Detect which cell encompasses the target text, then output its [X, Y] center coordinate. 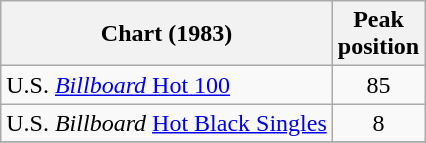
U.S. Billboard Hot 100 [167, 85]
Chart (1983) [167, 34]
U.S. Billboard Hot Black Singles [167, 123]
Peakposition [378, 34]
85 [378, 85]
8 [378, 123]
